Capture the cell that displays the provided text and extract its [x, y] central coordinate. 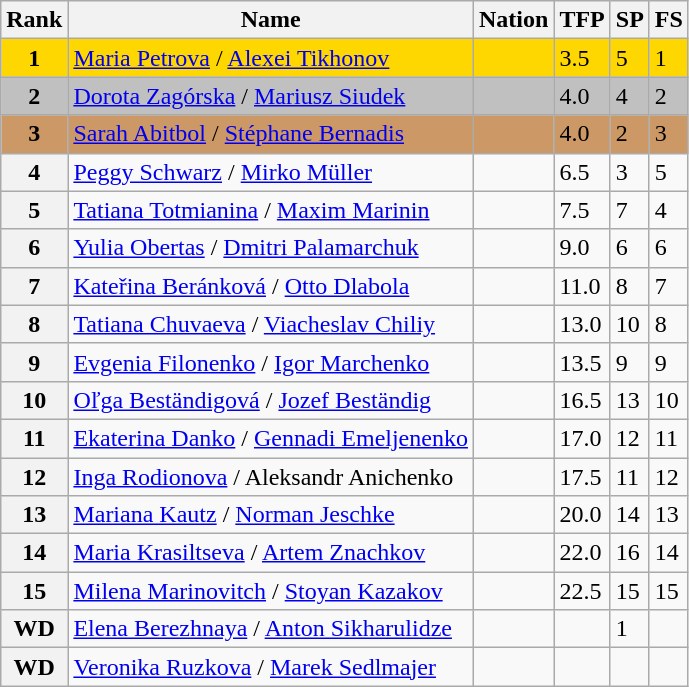
Maria Petrova / Alexei Tikhonov [271, 58]
Mariana Kautz / Norman Jeschke [271, 515]
7.5 [582, 210]
Sarah Abitbol / Stéphane Bernadis [271, 134]
SP [630, 20]
22.5 [582, 591]
17.5 [582, 477]
16.5 [582, 400]
Inga Rodionova / Aleksandr Anichenko [271, 477]
Yulia Obertas / Dmitri Palamarchuk [271, 248]
17.0 [582, 438]
13.5 [582, 362]
Evgenia Filonenko / Igor Marchenko [271, 362]
3.5 [582, 58]
9.0 [582, 248]
Maria Krasiltseva / Artem Znachkov [271, 553]
Name [271, 20]
Nation [513, 20]
Kateřina Beránková / Otto Dlabola [271, 286]
6.5 [582, 172]
16 [630, 553]
Tatiana Totmianina / Maxim Marinin [271, 210]
Oľga Beständigová / Jozef Beständig [271, 400]
Dorota Zagórska / Mariusz Siudek [271, 96]
Peggy Schwarz / Mirko Müller [271, 172]
Milena Marinovitch / Stoyan Kazakov [271, 591]
Tatiana Chuvaeva / Viacheslav Chiliy [271, 324]
FS [668, 20]
Veronika Ruzkova / Marek Sedlmajer [271, 667]
TFP [582, 20]
Ekaterina Danko / Gennadi Emeljenenko [271, 438]
Elena Berezhnaya / Anton Sikharulidze [271, 629]
20.0 [582, 515]
11.0 [582, 286]
22.0 [582, 553]
Rank [34, 20]
13.0 [582, 324]
